Return the [X, Y] coordinate for the center point of the cell that contains the specified text.  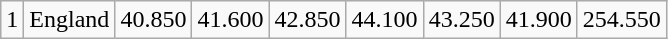
England [70, 20]
1 [12, 20]
41.900 [538, 20]
44.100 [384, 20]
42.850 [308, 20]
41.600 [230, 20]
40.850 [154, 20]
43.250 [462, 20]
254.550 [622, 20]
